From the cell containing the given text, extract its center point as (X, Y) coordinate. 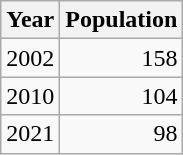
104 (122, 96)
2021 (30, 134)
2010 (30, 96)
158 (122, 58)
Year (30, 20)
2002 (30, 58)
Population (122, 20)
98 (122, 134)
